Find where the given text appears and provide that cell's center as (X, Y) coordinate. 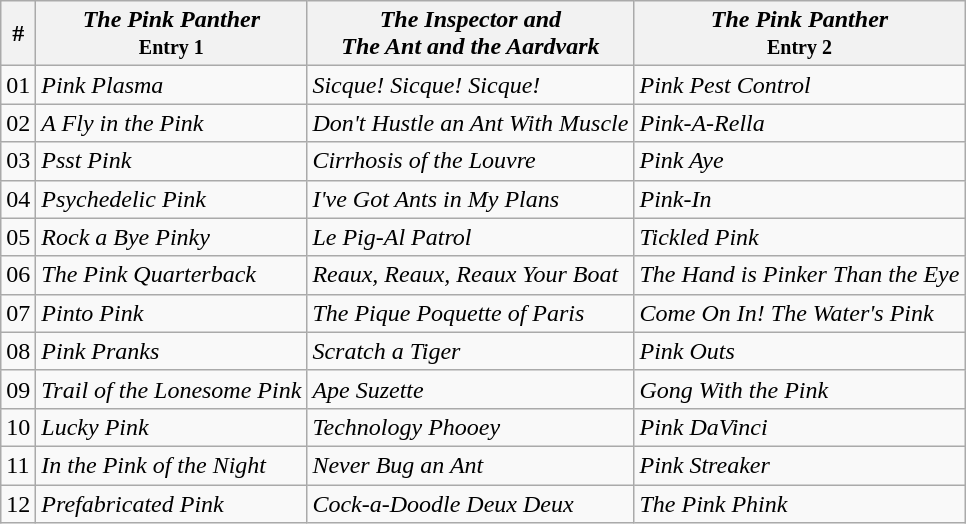
08 (18, 351)
04 (18, 199)
In the Pink of the Night (172, 465)
Pink Streaker (800, 465)
Pink Aye (800, 161)
Prefabricated Pink (172, 503)
Don't Hustle an Ant With Muscle (470, 123)
The Inspector andThe Ant and the Aardvark (470, 34)
Tickled Pink (800, 237)
03 (18, 161)
Pink Pest Control (800, 85)
Gong With the Pink (800, 389)
The Hand is Pinker Than the Eye (800, 275)
Technology Phooey (470, 427)
11 (18, 465)
The Pique Poquette of Paris (470, 313)
I've Got Ants in My Plans (470, 199)
Rock a Bye Pinky (172, 237)
Pink DaVinci (800, 427)
Cirrhosis of the Louvre (470, 161)
Psychedelic Pink (172, 199)
Ape Suzette (470, 389)
07 (18, 313)
09 (18, 389)
10 (18, 427)
Pink Pranks (172, 351)
12 (18, 503)
Reaux, Reaux, Reaux Your Boat (470, 275)
Scratch a Tiger (470, 351)
Pink-A-Rella (800, 123)
The Pink Phink (800, 503)
Pink Plasma (172, 85)
Lucky Pink (172, 427)
Come On In! The Water's Pink (800, 313)
Pinto Pink (172, 313)
06 (18, 275)
A Fly in the Pink (172, 123)
The Pink PantherEntry 2 (800, 34)
The Pink PantherEntry 1 (172, 34)
Sicque! Sicque! Sicque! (470, 85)
02 (18, 123)
Le Pig-Al Patrol (470, 237)
05 (18, 237)
Never Bug an Ant (470, 465)
The Pink Quarterback (172, 275)
Cock-a-Doodle Deux Deux (470, 503)
Pink Outs (800, 351)
01 (18, 85)
Psst Pink (172, 161)
Pink-In (800, 199)
Trail of the Lonesome Pink (172, 389)
# (18, 34)
